Provide the (x, y) coordinate of the cell's center where the given text is located.  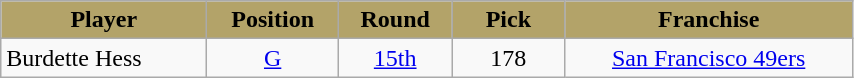
Round (396, 20)
178 (508, 58)
San Francisco 49ers (709, 58)
Franchise (709, 20)
Pick (508, 20)
Position (273, 20)
Burdette Hess (104, 58)
15th (396, 58)
G (273, 58)
Player (104, 20)
